Capture the cell that displays the provided text and extract its [X, Y] central coordinate. 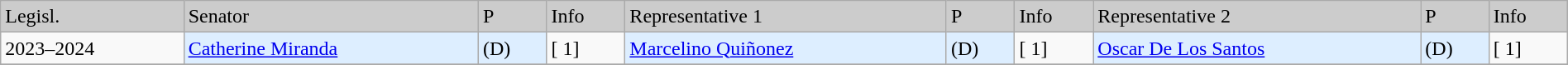
Catherine Miranda [331, 48]
2023–2024 [93, 48]
Marcelino Quiñonez [786, 48]
Oscar De Los Santos [1257, 48]
Representative 2 [1257, 17]
Senator [331, 17]
Legisl. [93, 17]
Representative 1 [786, 17]
